Scan for the cell matching the given text and deliver its [x, y] coordinate at center. 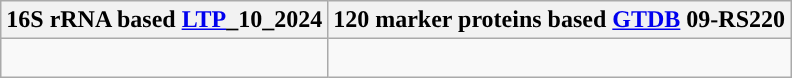
16S rRNA based LTP_10_2024 [164, 20]
120 marker proteins based GTDB 09-RS220 [560, 20]
